From the cell containing the given text, extract its center point as [X, Y] coordinate. 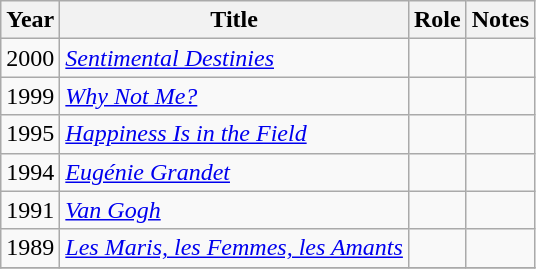
Les Maris, les Femmes, les Amants [234, 248]
1991 [30, 210]
Year [30, 20]
Eugénie Grandet [234, 172]
Role [437, 20]
Sentimental Destinies [234, 58]
Notes [500, 20]
1999 [30, 96]
1989 [30, 248]
Van Gogh [234, 210]
1995 [30, 134]
1994 [30, 172]
Title [234, 20]
Happiness Is in the Field [234, 134]
Why Not Me? [234, 96]
2000 [30, 58]
